Find where the given text appears and provide that cell's center as (x, y) coordinate. 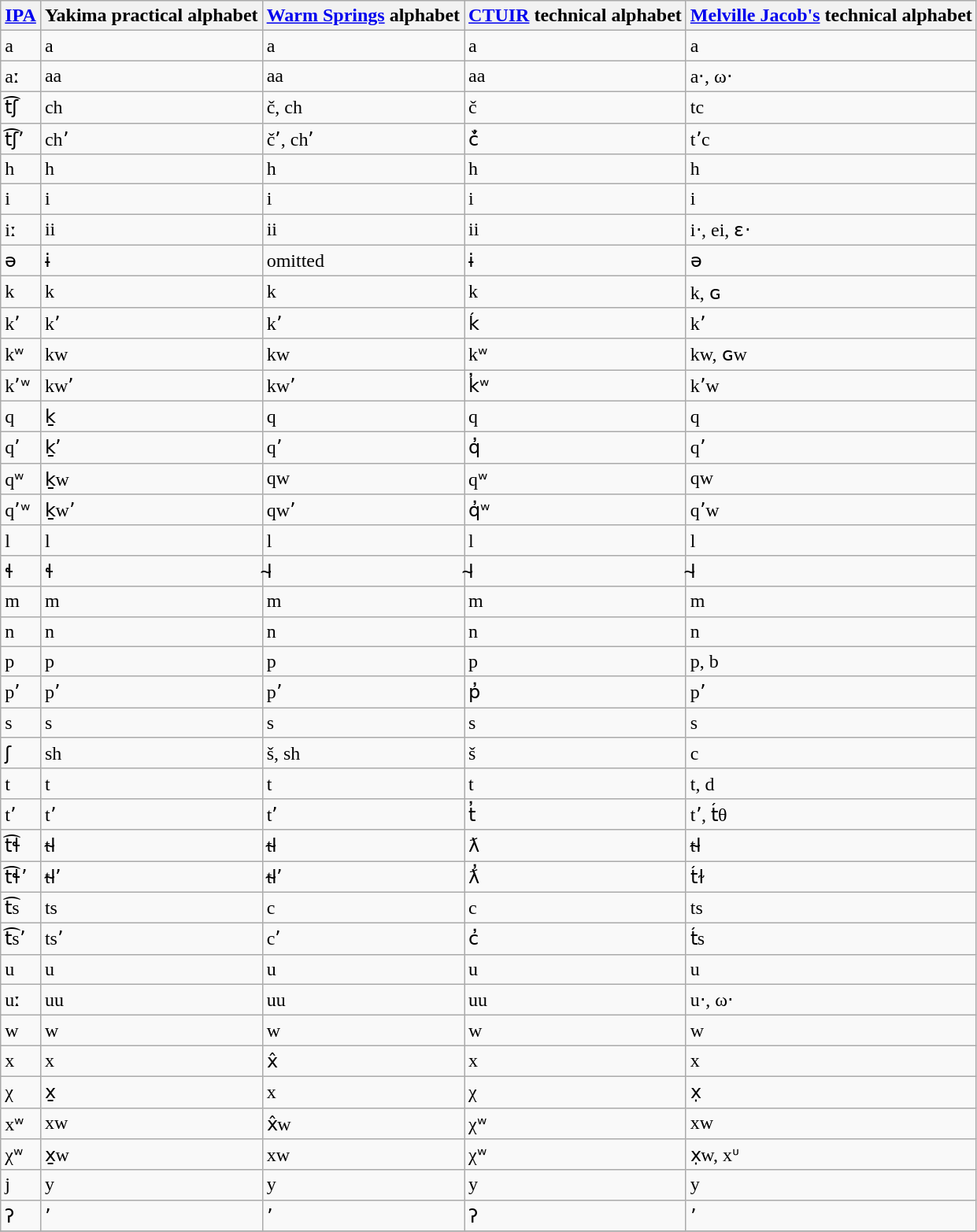
t́ɫ (831, 877)
tsʼ (151, 939)
aː (20, 76)
t͡s (20, 908)
p̓ (575, 692)
kw, ɢw (831, 354)
x̱ (151, 1092)
kʼʷ (20, 386)
CTUIR technical alphabet (575, 16)
ch (151, 107)
qwʼ (363, 510)
ƛ̓ (575, 877)
š (575, 753)
j (20, 1185)
chʼ (151, 139)
Warm Springs alphabet (363, 16)
IPA (20, 16)
tc (831, 107)
iː (20, 230)
x̣ (831, 1092)
omitted (363, 261)
k, ɢ (831, 292)
ḵw (151, 479)
ḵʼ (151, 448)
q̓ʷ (575, 510)
t́s (831, 939)
cʼ (363, 939)
kʼw (831, 386)
c̓ (575, 939)
t͡ɬʼ (20, 877)
ḱ (575, 323)
š, sh (363, 753)
t͡ʃʼ (20, 139)
čʼ, chʼ (363, 139)
tʼc (831, 139)
ʃ (20, 753)
Melville Jacob's technical alphabet (831, 16)
t͡ʃ (20, 107)
č, ch (363, 107)
qʼw (831, 510)
ḵwʼ (151, 510)
ḵ (151, 416)
uː (20, 1000)
tʼ, t́θ (831, 814)
t͡sʼ (20, 939)
č̓ (575, 139)
u⋅, ω⋅ (831, 1000)
k̓ʷ (575, 386)
qʼʷ (20, 510)
č (575, 107)
q̓ (575, 448)
x̣w, xᶸ (831, 1155)
i⋅, ei, ɛ⋅ (831, 230)
p, b (831, 661)
t, d (831, 783)
t͡ɬ (20, 845)
ƛ (575, 845)
a⋅, ω⋅ (831, 76)
sh (151, 753)
t̓ (575, 814)
xʷ (20, 1123)
x̂w (363, 1123)
x̱w (151, 1155)
Yakima practical alphabet (151, 16)
x̂ (363, 1061)
